Capture the cell that displays the provided text and extract its [X, Y] central coordinate. 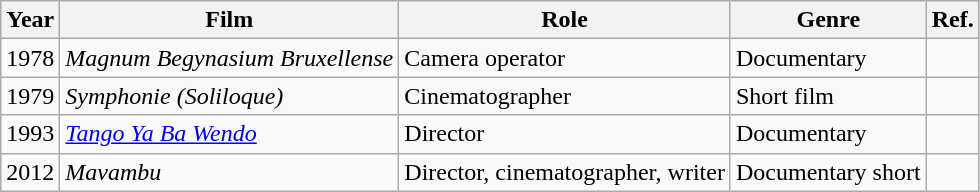
Magnum Begynasium Bruxellense [230, 58]
Role [565, 20]
Mavambu [230, 172]
2012 [30, 172]
Short film [828, 96]
Symphonie (Soliloque) [230, 96]
Ref. [952, 20]
Cinematographer [565, 96]
Genre [828, 20]
1978 [30, 58]
Documentary short [828, 172]
Year [30, 20]
Tango Ya Ba Wendo [230, 134]
1993 [30, 134]
Camera operator [565, 58]
Director, cinematographer, writer [565, 172]
1979 [30, 96]
Film [230, 20]
Director [565, 134]
